Detect which cell encompasses the target text, then output its [x, y] center coordinate. 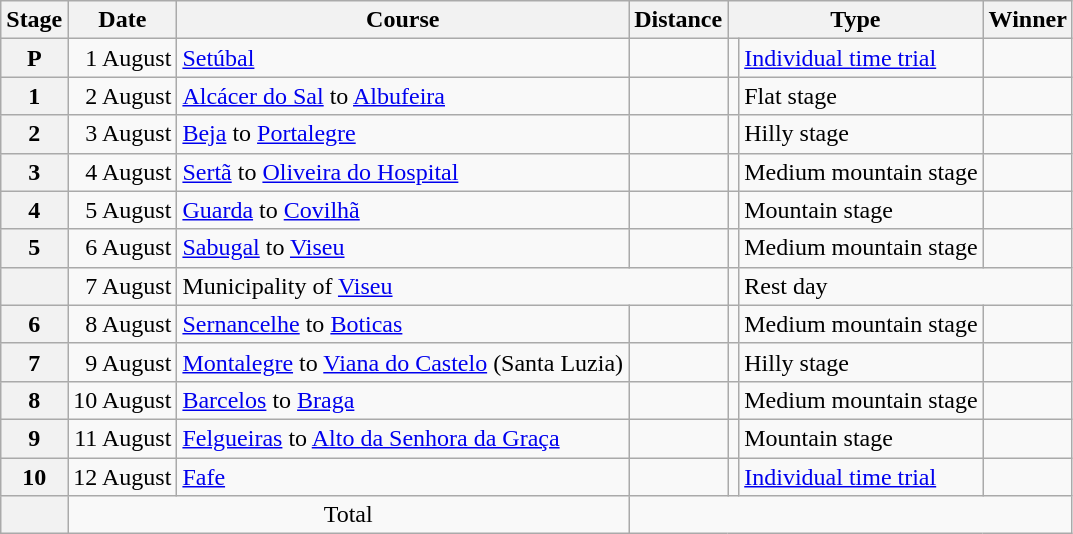
Municipality of Viseu [452, 286]
Date [122, 20]
8 August [122, 324]
Winner [1028, 20]
6 [34, 324]
Setúbal [403, 58]
Distance [678, 20]
Sertã to Oliveira do Hospital [403, 172]
5 August [122, 210]
11 August [122, 438]
9 August [122, 362]
1 [34, 96]
9 [34, 438]
2 [34, 134]
3 [34, 172]
Sabugal to Viseu [403, 248]
Total [348, 515]
4 August [122, 172]
8 [34, 400]
Course [403, 20]
Alcácer do Sal to Albufeira [403, 96]
Barcelos to Braga [403, 400]
10 August [122, 400]
Guarda to Covilhã [403, 210]
Stage [34, 20]
12 August [122, 477]
10 [34, 477]
Fafe [403, 477]
3 August [122, 134]
5 [34, 248]
Flat stage [861, 96]
4 [34, 210]
6 August [122, 248]
Felgueiras to Alto da Senhora da Graça [403, 438]
P [34, 58]
Sernancelhe to Boticas [403, 324]
2 August [122, 96]
7 [34, 362]
Montalegre to Viana do Castelo (Santa Luzia) [403, 362]
1 August [122, 58]
Beja to Portalegre [403, 134]
7 August [122, 286]
Type [856, 20]
Rest day [906, 286]
